Provide the (X, Y) coordinate of the cell's center where the given text is located.  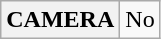
No (140, 20)
CAMERA (60, 20)
